Detect which cell encompasses the target text, then output its (x, y) center coordinate. 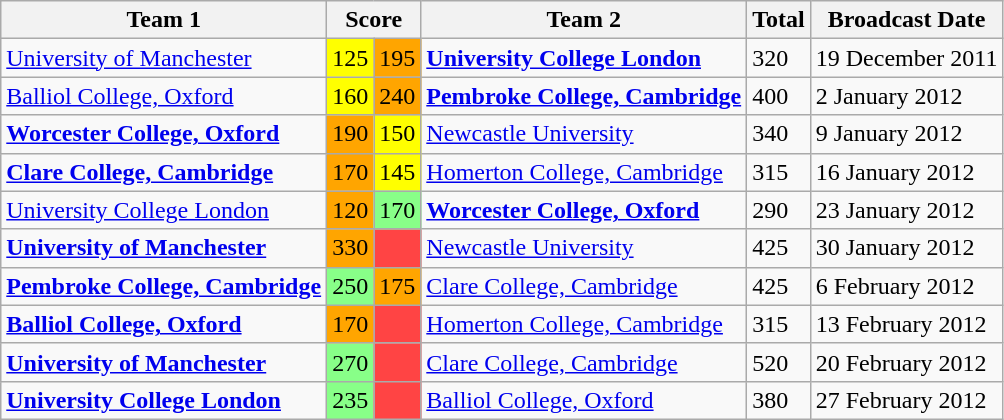
195 (398, 58)
150 (398, 134)
400 (779, 96)
290 (779, 210)
120 (350, 210)
Score (374, 20)
6 February 2012 (906, 286)
23 January 2012 (906, 210)
250 (350, 286)
270 (350, 362)
Broadcast Date (906, 20)
145 (398, 172)
27 February 2012 (906, 400)
520 (779, 362)
240 (398, 96)
30 January 2012 (906, 248)
9 January 2012 (906, 134)
2 January 2012 (906, 96)
330 (350, 248)
Team 2 (584, 20)
16 January 2012 (906, 172)
190 (350, 134)
125 (350, 58)
340 (779, 134)
160 (350, 96)
19 December 2011 (906, 58)
Team 1 (164, 20)
13 February 2012 (906, 324)
320 (779, 58)
175 (398, 286)
Total (779, 20)
20 February 2012 (906, 362)
380 (779, 400)
235 (350, 400)
